Find where the given text appears and provide that cell's center as (x, y) coordinate. 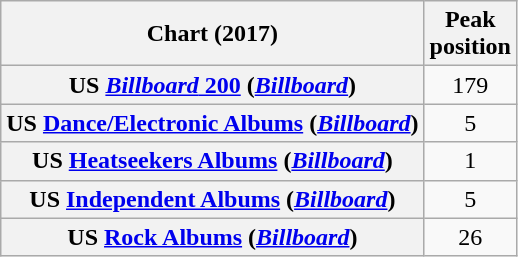
US Heatseekers Albums (Billboard) (212, 161)
Chart (2017) (212, 34)
US Billboard 200 (Billboard) (212, 85)
179 (470, 85)
US Rock Albums (Billboard) (212, 237)
US Independent Albums (Billboard) (212, 199)
1 (470, 161)
Peakposition (470, 34)
26 (470, 237)
US Dance/Electronic Albums (Billboard) (212, 123)
